Find where the given text appears and provide that cell's center as [X, Y] coordinate. 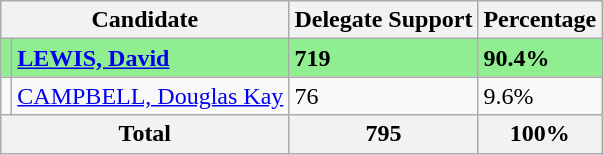
100% [540, 134]
719 [384, 58]
Delegate Support [384, 20]
76 [384, 96]
Total [145, 134]
Candidate [145, 20]
Percentage [540, 20]
795 [384, 134]
9.6% [540, 96]
LEWIS, David [150, 58]
CAMPBELL, Douglas Kay [150, 96]
90.4% [540, 58]
